Extract the [X, Y] coordinate from the center of the cell holding the provided text.  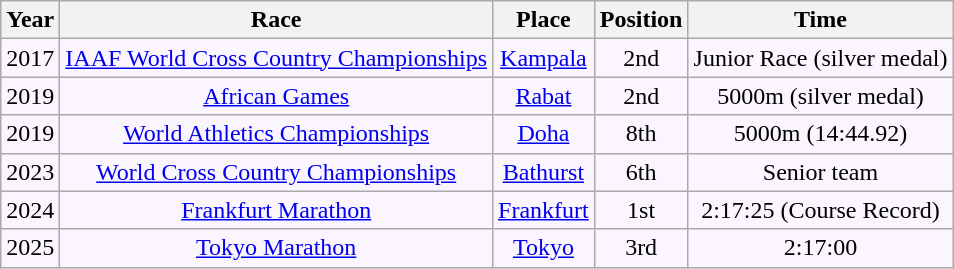
African Games [276, 96]
5000m (silver medal) [820, 96]
5000m (14:44.92) [820, 134]
World Athletics Championships [276, 134]
Junior Race (silver medal) [820, 58]
Rabat [544, 96]
Tokyo Marathon [276, 248]
World Cross Country Championships [276, 172]
Senior team [820, 172]
2025 [30, 248]
2023 [30, 172]
Doha [544, 134]
2:17:25 (Course Record) [820, 210]
Time [820, 20]
Race [276, 20]
Bathurst [544, 172]
3rd [641, 248]
2024 [30, 210]
Frankfurt Marathon [276, 210]
8th [641, 134]
Frankfurt [544, 210]
Kampala [544, 58]
6th [641, 172]
Tokyo [544, 248]
Position [641, 20]
2017 [30, 58]
IAAF World Cross Country Championships [276, 58]
Year [30, 20]
2:17:00 [820, 248]
Place [544, 20]
1st [641, 210]
